Return the (x, y) coordinate for the center point of the cell that contains the specified text.  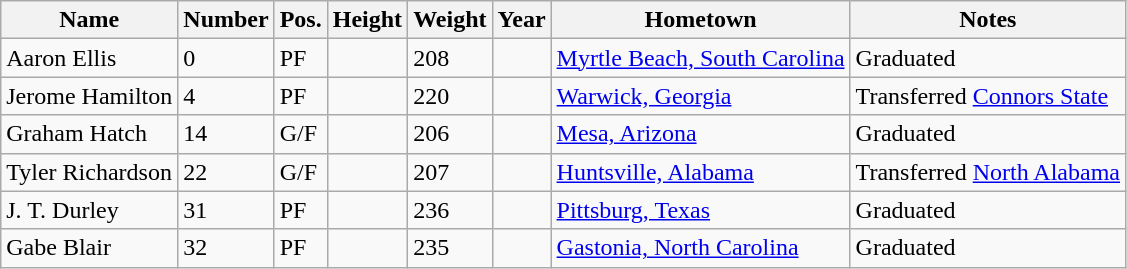
Pos. (300, 20)
Notes (988, 20)
Graham Hatch (90, 134)
236 (450, 210)
Height (367, 20)
Huntsville, Alabama (700, 172)
208 (450, 58)
Tyler Richardson (90, 172)
Gastonia, North Carolina (700, 248)
Number (226, 20)
Weight (450, 20)
207 (450, 172)
Pittsburg, Texas (700, 210)
14 (226, 134)
Gabe Blair (90, 248)
Transferred North Alabama (988, 172)
4 (226, 96)
Jerome Hamilton (90, 96)
Warwick, Georgia (700, 96)
Aaron Ellis (90, 58)
235 (450, 248)
0 (226, 58)
Hometown (700, 20)
22 (226, 172)
206 (450, 134)
Name (90, 20)
J. T. Durley (90, 210)
32 (226, 248)
220 (450, 96)
Transferred Connors State (988, 96)
Year (522, 20)
31 (226, 210)
Mesa, Arizona (700, 134)
Myrtle Beach, South Carolina (700, 58)
